From the cell containing the given text, extract its center point as [x, y] coordinate. 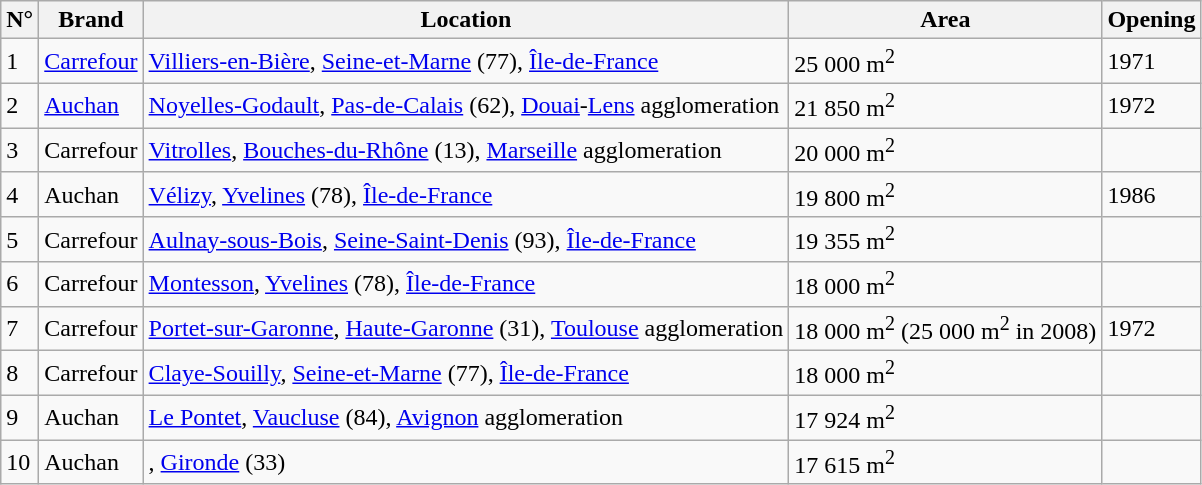
Portet-sur-Garonne, Haute-Garonne (31), Toulouse agglomeration [466, 328]
Brand [91, 20]
6 [20, 284]
Noyelles-Godault, Pas-de-Calais (62), Douai-Lens agglomeration [466, 106]
Opening [1152, 20]
25 000 m2 [946, 62]
18 000 m2 (25 000 m2 in 2008) [946, 328]
Claye-Souilly, Seine-et-Marne (77), Île-de-France [466, 374]
1 [20, 62]
5 [20, 240]
21 850 m2 [946, 106]
20 000 m2 [946, 150]
Villiers-en-Bière, Seine-et-Marne (77), Île-de-France [466, 62]
, Gironde (33) [466, 462]
19 355 m2 [946, 240]
7 [20, 328]
17 615 m2 [946, 462]
1986 [1152, 194]
Aulnay-sous-Bois, Seine-Saint-Denis (93), Île-de-France [466, 240]
8 [20, 374]
3 [20, 150]
Vélizy, Yvelines (78), Île-de-France [466, 194]
10 [20, 462]
N° [20, 20]
Montesson, Yvelines (78), Île-de-France [466, 284]
2 [20, 106]
4 [20, 194]
Area [946, 20]
1971 [1152, 62]
9 [20, 418]
Le Pontet, Vaucluse (84), Avignon agglomeration [466, 418]
Location [466, 20]
Vitrolles, Bouches-du-Rhône (13), Marseille agglomeration [466, 150]
19 800 m2 [946, 194]
17 924 m2 [946, 418]
